Return the (X, Y) coordinate for the center point of the cell that contains the specified text.  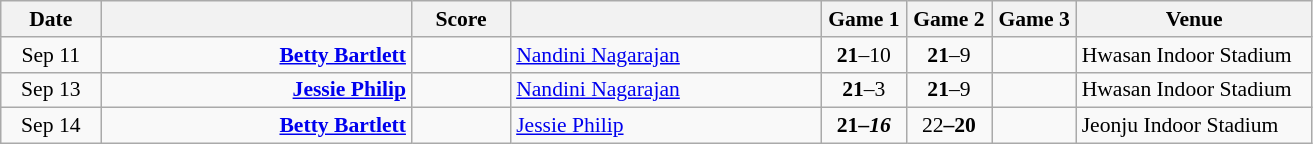
Game 3 (1034, 19)
Sep 11 (51, 55)
Game 1 (864, 19)
21–16 (864, 126)
Sep 14 (51, 126)
Date (51, 19)
21–10 (864, 55)
21–3 (864, 90)
Game 2 (948, 19)
Sep 13 (51, 90)
22–20 (948, 126)
Venue (1194, 19)
Jeonju Indoor Stadium (1194, 126)
Score (461, 19)
